Determine the [X, Y] coordinate at the center of the cell enclosing the given text.  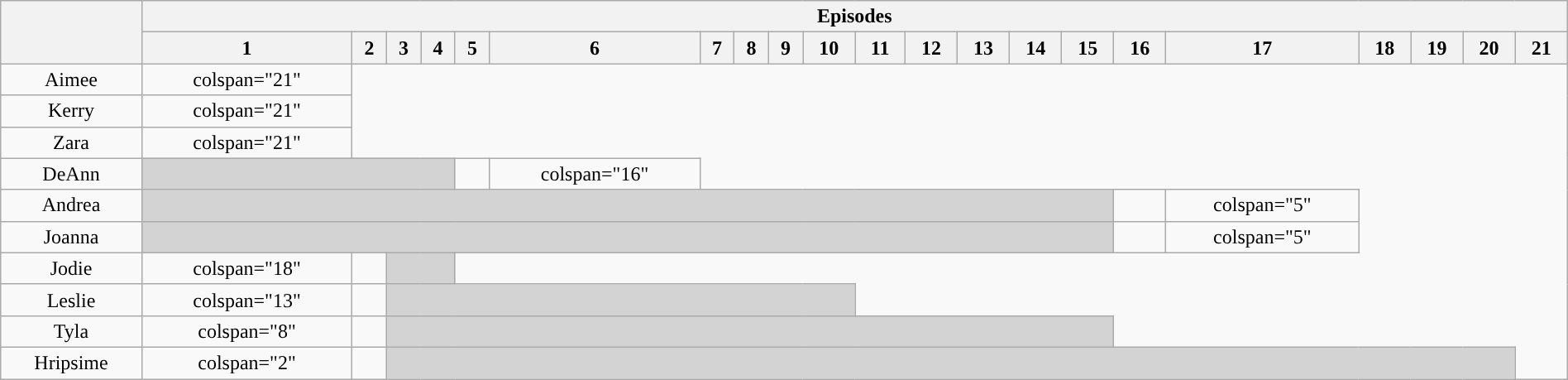
Episodes [854, 17]
colspan="8" [246, 331]
17 [1262, 48]
Leslie [71, 300]
3 [404, 48]
colspan="2" [246, 363]
Kerry [71, 111]
7 [716, 48]
21 [1542, 48]
DeAnn [71, 174]
11 [880, 48]
colspan="13" [246, 300]
6 [595, 48]
10 [829, 48]
Joanna [71, 237]
5 [471, 48]
16 [1140, 48]
Tyla [71, 331]
19 [1437, 48]
1 [246, 48]
15 [1088, 48]
9 [786, 48]
18 [1384, 48]
colspan="16" [595, 174]
Jodie [71, 268]
2 [369, 48]
Zara [71, 142]
12 [931, 48]
20 [1489, 48]
colspan="18" [246, 268]
Andrea [71, 205]
Aimee [71, 79]
13 [984, 48]
Hripsime [71, 363]
14 [1035, 48]
4 [438, 48]
8 [751, 48]
